Provide the [X, Y] coordinate of the cell's center where the given text is located.  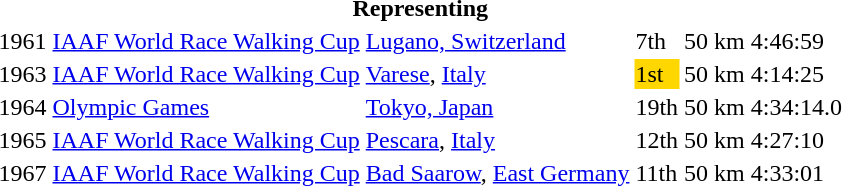
7th [657, 41]
Lugano, Switzerland [498, 41]
Olympic Games [206, 107]
Pescara, Italy [498, 140]
19th [657, 107]
Tokyo, Japan [498, 107]
Varese, Italy [498, 74]
1st [657, 74]
12th [657, 140]
